Return the [X, Y] coordinate for the center point of the cell that contains the specified text.  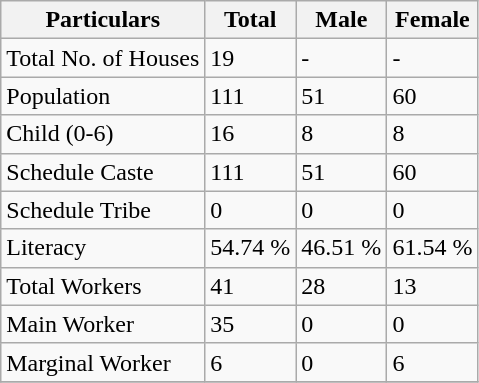
16 [250, 134]
Female [432, 20]
35 [250, 324]
Schedule Caste [103, 172]
Male [342, 20]
Total Workers [103, 286]
46.51 % [342, 248]
Population [103, 96]
Particulars [103, 20]
54.74 % [250, 248]
Marginal Worker [103, 362]
28 [342, 286]
Literacy [103, 248]
19 [250, 58]
Total [250, 20]
Schedule Tribe [103, 210]
61.54 % [432, 248]
Main Worker [103, 324]
Child (0-6) [103, 134]
Total No. of Houses [103, 58]
41 [250, 286]
13 [432, 286]
